Detect which cell encompasses the target text, then output its (X, Y) center coordinate. 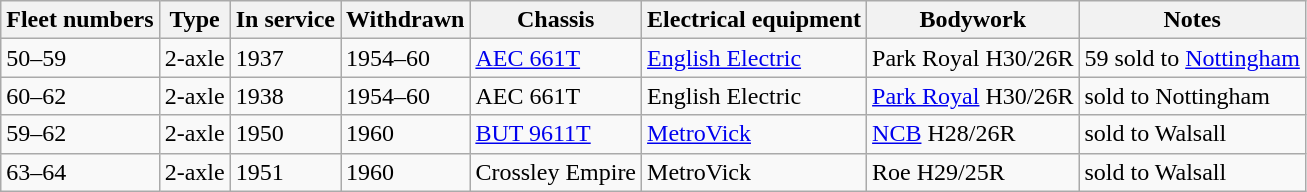
59–62 (80, 134)
1951 (285, 172)
50–59 (80, 58)
BUT 9611T (556, 134)
Fleet numbers (80, 20)
sold to Nottingham (1192, 96)
63–64 (80, 172)
1950 (285, 134)
1937 (285, 58)
Type (194, 20)
Withdrawn (406, 20)
59 sold to Nottingham (1192, 58)
NCB H28/26R (973, 134)
In service (285, 20)
Chassis (556, 20)
Notes (1192, 20)
60–62 (80, 96)
Roe H29/25R (973, 172)
Electrical equipment (754, 20)
Bodywork (973, 20)
Crossley Empire (556, 172)
1938 (285, 96)
